Search for the cell housing the specified text and yield its (X, Y) center coordinate. 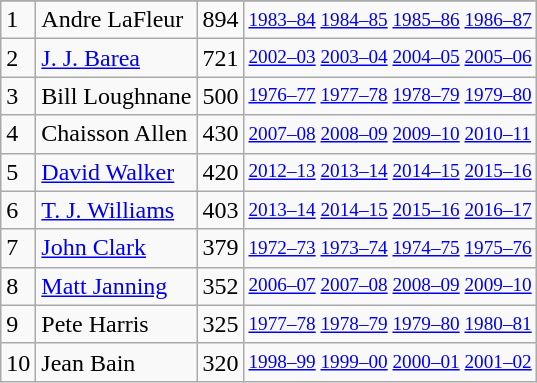
2002–03 2003–04 2004–05 2005–06 (390, 58)
Jean Bain (116, 362)
2006–07 2007–08 2008–09 2009–10 (390, 286)
320 (220, 362)
1983–84 1984–85 1985–86 1986–87 (390, 20)
1976–77 1977–78 1978–79 1979–80 (390, 96)
7 (18, 248)
2 (18, 58)
325 (220, 324)
John Clark (116, 248)
403 (220, 210)
500 (220, 96)
Andre LaFleur (116, 20)
5 (18, 172)
2013–14 2014–15 2015–16 2016–17 (390, 210)
1977–78 1978–79 1979–80 1980–81 (390, 324)
1998–99 1999–00 2000–01 2001–02 (390, 362)
6 (18, 210)
894 (220, 20)
Pete Harris (116, 324)
420 (220, 172)
2012–13 2013–14 2014–15 2015–16 (390, 172)
Chaisson Allen (116, 134)
Bill Loughnane (116, 96)
David Walker (116, 172)
T. J. Williams (116, 210)
1972–73 1973–74 1974–75 1975–76 (390, 248)
379 (220, 248)
2007–08 2008–09 2009–10 2010–11 (390, 134)
4 (18, 134)
8 (18, 286)
Matt Janning (116, 286)
3 (18, 96)
9 (18, 324)
10 (18, 362)
352 (220, 286)
J. J. Barea (116, 58)
430 (220, 134)
1 (18, 20)
721 (220, 58)
